Extract the (X, Y) coordinate from the center of the cell holding the provided text.  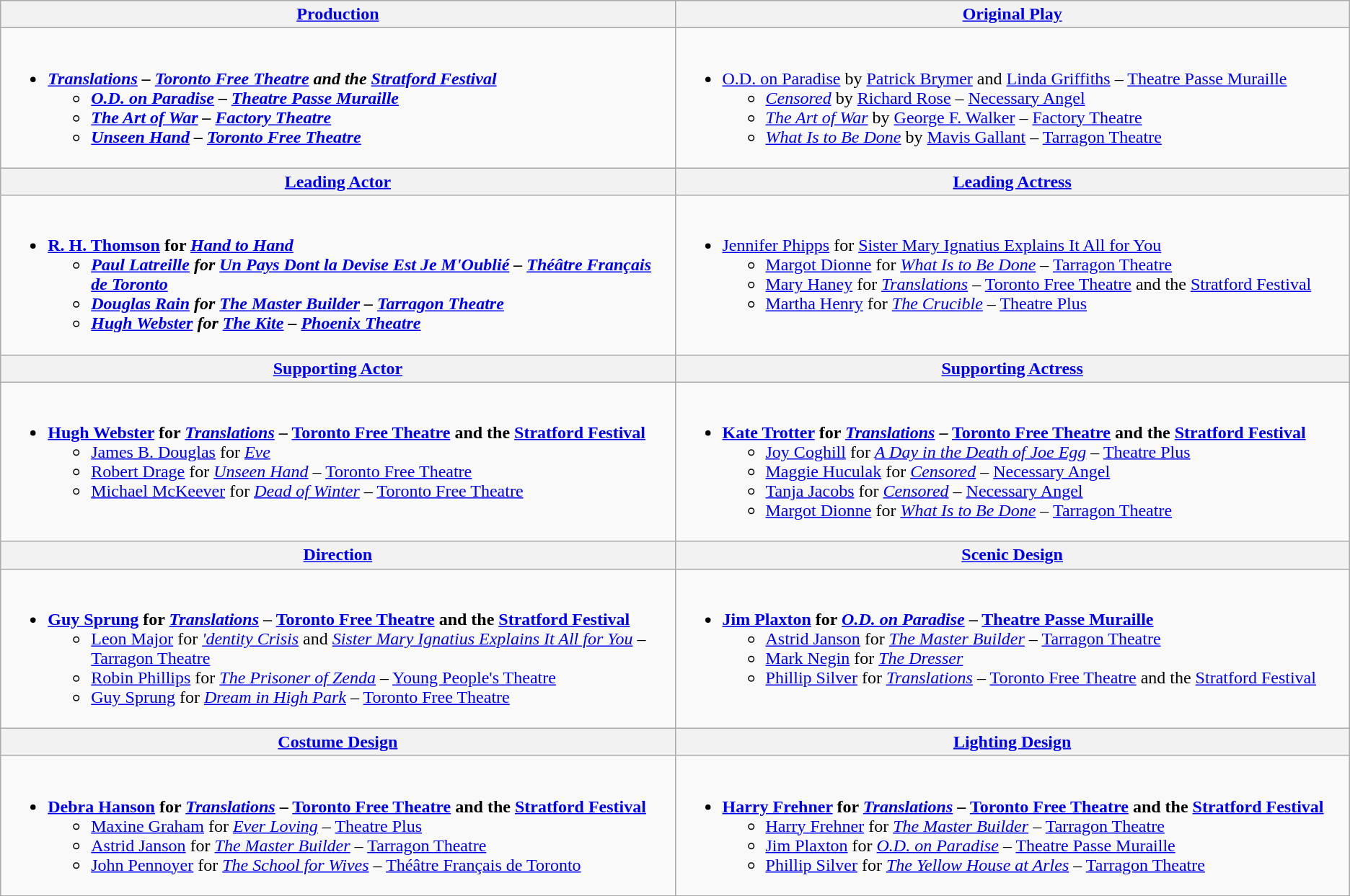
Supporting Actress (1012, 368)
Lighting Design (1012, 742)
Leading Actor (337, 182)
Supporting Actor (337, 368)
Direction (337, 555)
Scenic Design (1012, 555)
Production (337, 14)
Leading Actress (1012, 182)
Costume Design (337, 742)
Original Play (1012, 14)
